Search for the cell housing the specified text and yield its [x, y] center coordinate. 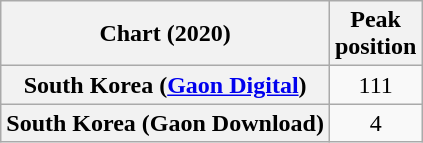
Peakposition [375, 34]
South Korea (Gaon Digital) [166, 85]
4 [375, 123]
Chart (2020) [166, 34]
South Korea (Gaon Download) [166, 123]
111 [375, 85]
